Scan for the cell matching the given text and deliver its [x, y] coordinate at center. 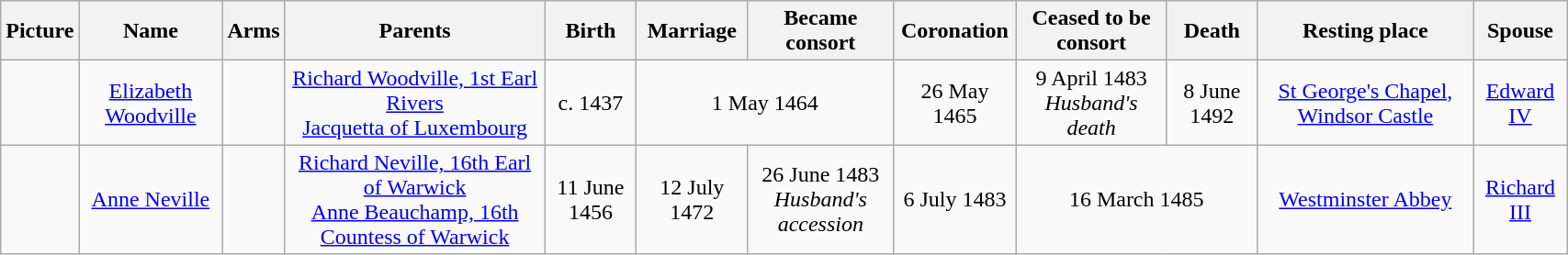
8 June 1492 [1212, 103]
Ceased to be consort [1091, 31]
St George's Chapel, Windsor Castle [1365, 103]
Edward IV [1519, 103]
Became consort [821, 31]
Spouse [1519, 31]
9 April 1483Husband's death [1091, 103]
26 May 1465 [955, 103]
1 May 1464 [765, 103]
Parents [415, 31]
Resting place [1365, 31]
Birth [591, 31]
16 March 1485 [1136, 200]
c. 1437 [591, 103]
Richard III [1519, 200]
6 July 1483 [955, 200]
Name [151, 31]
Westminster Abbey [1365, 200]
Anne Neville [151, 200]
Arms [254, 31]
11 June 1456 [591, 200]
Richard Neville, 16th Earl of Warwick Anne Beauchamp, 16th Countess of Warwick [415, 200]
Richard Woodville, 1st Earl Rivers Jacquetta of Luxembourg [415, 103]
Death [1212, 31]
12 July 1472 [693, 200]
Elizabeth Woodville [151, 103]
26 June 1483Husband's accession [821, 200]
Coronation [955, 31]
Marriage [693, 31]
Picture [40, 31]
